Identify which cell holds the provided text, then report its (X, Y) central coordinate. 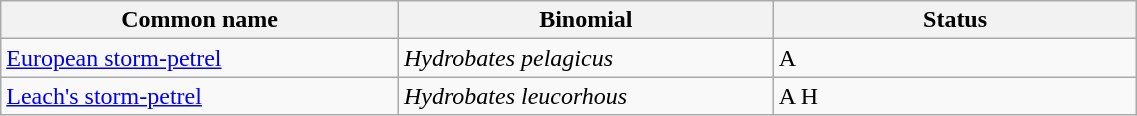
A (955, 58)
European storm-petrel (200, 58)
Common name (200, 20)
Hydrobates pelagicus (586, 58)
Leach's storm-petrel (200, 96)
Status (955, 20)
Hydrobates leucorhous (586, 96)
Binomial (586, 20)
A H (955, 96)
